Determine the (X, Y) coordinate at the center of the cell enclosing the given text.  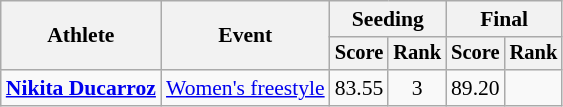
Final (504, 19)
Seeding (388, 19)
Nikita Ducarroz (81, 88)
89.20 (476, 88)
Event (246, 36)
83.55 (360, 88)
3 (417, 88)
Athlete (81, 36)
Women's freestyle (246, 88)
